Locate the cell with the specified text and output its (X, Y) center coordinate. 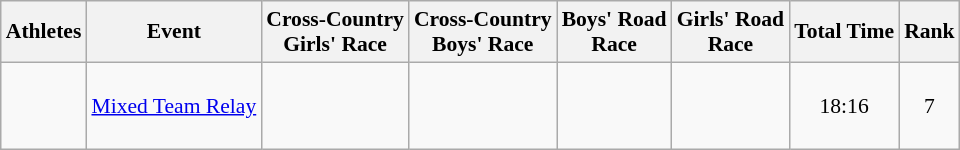
Boys' RoadRace (614, 32)
Rank (930, 32)
Girls' RoadRace (730, 32)
Athletes (44, 32)
Cross-CountryGirls' Race (335, 32)
7 (930, 106)
Total Time (844, 32)
Event (174, 32)
Cross-CountryBoys' Race (483, 32)
18:16 (844, 106)
Mixed Team Relay (174, 106)
